From the cell containing the given text, extract its center point as (x, y) coordinate. 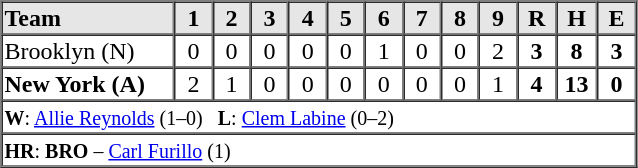
R (536, 18)
Brooklyn (N) (88, 50)
H (576, 18)
W: Allie Reynolds (1–0) L: Clem Labine (0–2) (319, 116)
6 (384, 18)
New York (A) (88, 84)
13 (576, 84)
Team (88, 18)
7 (422, 18)
E (616, 18)
9 (498, 18)
HR: BRO – Carl Furillo (1) (319, 150)
5 (346, 18)
